Identify which cell holds the provided text, then report its [x, y] central coordinate. 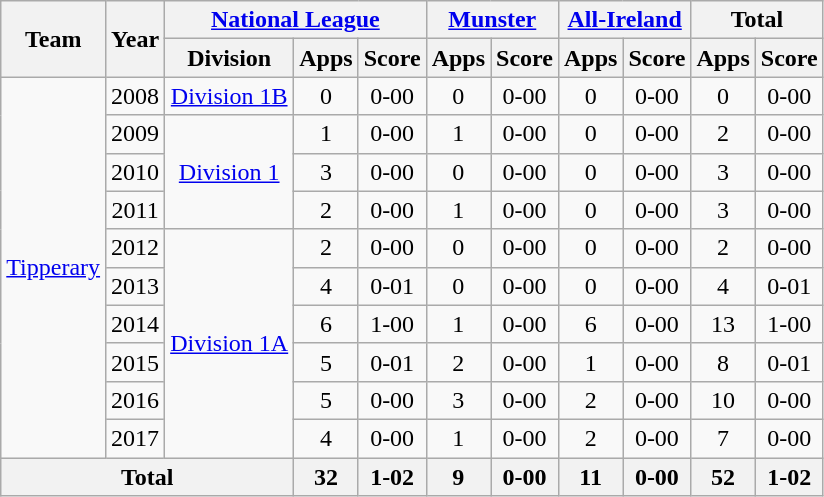
2016 [136, 400]
2013 [136, 286]
National League [296, 20]
11 [590, 477]
9 [458, 477]
10 [723, 400]
Team [54, 39]
Division 1 [230, 172]
52 [723, 477]
2015 [136, 362]
7 [723, 438]
Tipperary [54, 268]
13 [723, 324]
2014 [136, 324]
Munster [492, 20]
2008 [136, 96]
2009 [136, 134]
2011 [136, 210]
All-Ireland [624, 20]
8 [723, 362]
Year [136, 39]
2017 [136, 438]
Division [230, 58]
Division 1A [230, 343]
2010 [136, 172]
Division 1B [230, 96]
2012 [136, 248]
32 [326, 477]
